Return the [X, Y] coordinate for the center point of the cell that contains the specified text.  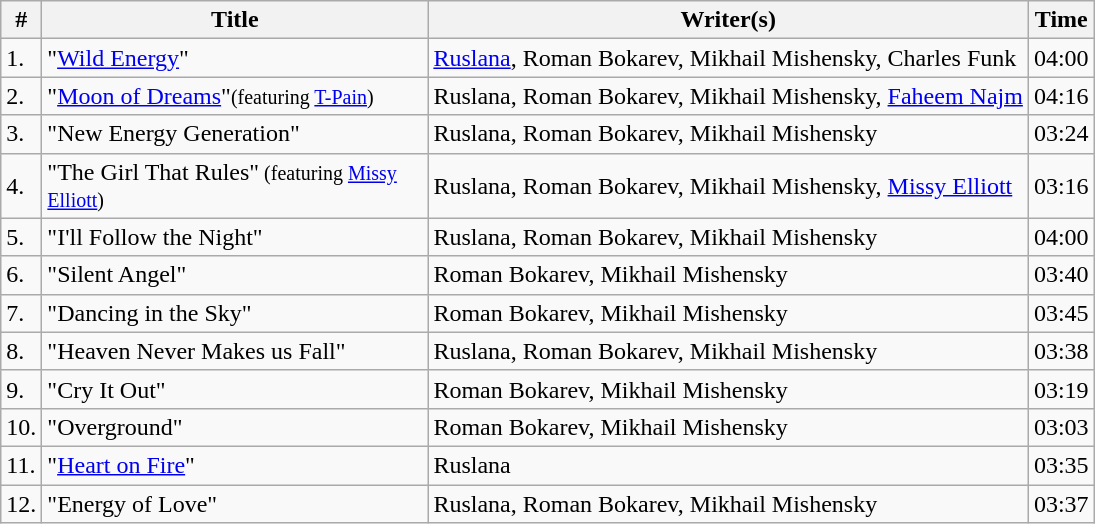
Time [1061, 20]
6. [22, 275]
03:35 [1061, 465]
7. [22, 313]
03:38 [1061, 351]
Title [235, 20]
12. [22, 503]
Ruslana, Roman Bokarev, Mikhail Mishensky, Faheem Najm [728, 96]
3. [22, 134]
"Overground" [235, 427]
9. [22, 389]
03:40 [1061, 275]
"Energy of Love" [235, 503]
"Heart on Fire" [235, 465]
Ruslana [728, 465]
2. [22, 96]
"Cry It Out" [235, 389]
"Wild Energy" [235, 58]
03:37 [1061, 503]
03:16 [1061, 186]
5. [22, 237]
11. [22, 465]
"Heaven Never Makes us Fall" [235, 351]
Ruslana, Roman Bokarev, Mikhail Mishensky, Missy Elliott [728, 186]
"The Girl That Rules" (featuring Missy Elliott) [235, 186]
"New Energy Generation" [235, 134]
# [22, 20]
03:19 [1061, 389]
04:16 [1061, 96]
"Moon of Dreams"(featuring T-Pain) [235, 96]
Ruslana, Roman Bokarev, Mikhail Mishensky, Charles Funk [728, 58]
8. [22, 351]
"I'll Follow the Night" [235, 237]
Writer(s) [728, 20]
10. [22, 427]
03:03 [1061, 427]
"Silent Angel" [235, 275]
03:24 [1061, 134]
03:45 [1061, 313]
"Dancing in the Sky" [235, 313]
1. [22, 58]
4. [22, 186]
